For the text-containing cell, return its midpoint in [X, Y] coordinate format. 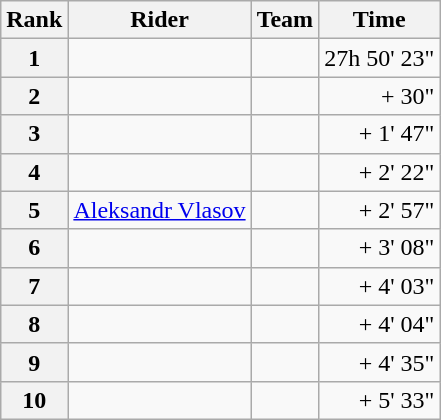
3 [34, 134]
+ 1' 47" [380, 134]
Time [380, 20]
2 [34, 96]
4 [34, 172]
+ 30" [380, 96]
Rider [160, 20]
Rank [34, 20]
+ 4' 03" [380, 286]
Team [285, 20]
+ 2' 57" [380, 210]
10 [34, 400]
+ 5' 33" [380, 400]
8 [34, 324]
+ 3' 08" [380, 248]
9 [34, 362]
27h 50' 23" [380, 58]
1 [34, 58]
Aleksandr Vlasov [160, 210]
+ 4' 35" [380, 362]
7 [34, 286]
+ 2' 22" [380, 172]
+ 4' 04" [380, 324]
6 [34, 248]
5 [34, 210]
